Extract the (x, y) coordinate from the center of the cell holding the provided text.  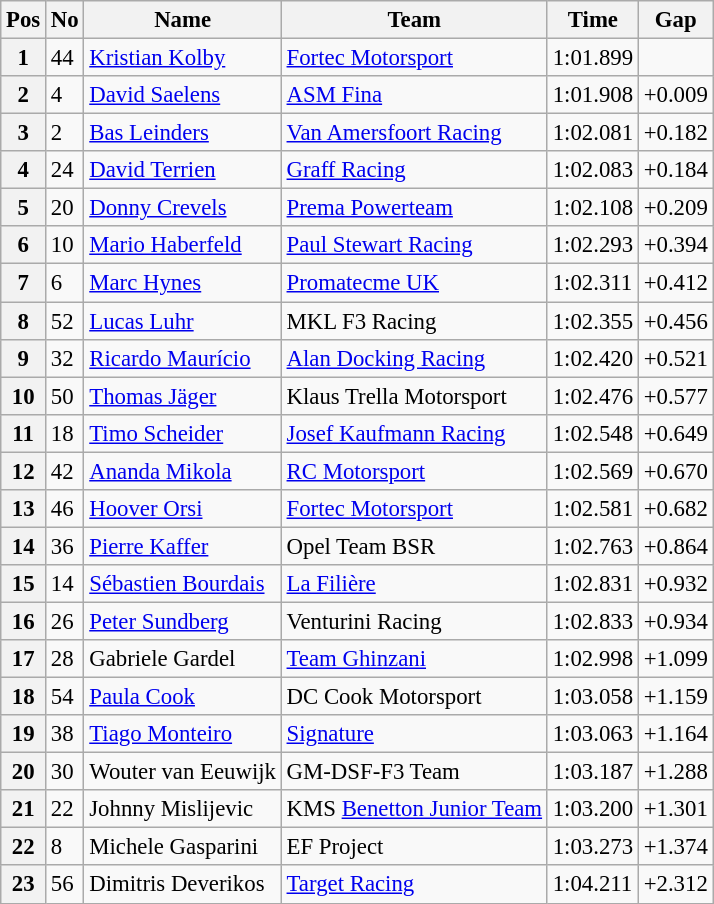
La Filière (414, 584)
1:01.908 (592, 95)
Ricardo Maurício (182, 358)
15 (24, 584)
12 (24, 471)
1:01.899 (592, 58)
Name (182, 20)
+0.394 (676, 245)
Opel Team BSR (414, 546)
Marc Hynes (182, 283)
+0.456 (676, 321)
+0.577 (676, 396)
Team (414, 20)
9 (24, 358)
Promatecme UK (414, 283)
DC Cook Motorsport (414, 697)
28 (65, 659)
GM-DSF-F3 Team (414, 772)
1:02.108 (592, 208)
38 (65, 734)
44 (65, 58)
13 (24, 509)
+1.159 (676, 697)
26 (65, 621)
46 (65, 509)
21 (24, 809)
1:02.548 (592, 433)
Van Amersfoort Racing (414, 133)
24 (65, 170)
+0.864 (676, 546)
Graff Racing (414, 170)
1:02.831 (592, 584)
19 (24, 734)
Josef Kaufmann Racing (414, 433)
52 (65, 321)
David Saelens (182, 95)
Hoover Orsi (182, 509)
1:02.083 (592, 170)
Klaus Trella Motorsport (414, 396)
Signature (414, 734)
+0.184 (676, 170)
MKL F3 Racing (414, 321)
5 (24, 208)
Michele Gasparini (182, 847)
Target Racing (414, 885)
Sébastien Bourdais (182, 584)
1:02.476 (592, 396)
1:02.833 (592, 621)
3 (24, 133)
1:02.581 (592, 509)
+0.182 (676, 133)
Gap (676, 20)
+0.670 (676, 471)
+1.301 (676, 809)
1:02.311 (592, 283)
1:02.355 (592, 321)
Lucas Luhr (182, 321)
1:02.763 (592, 546)
RC Motorsport (414, 471)
ASM Fina (414, 95)
30 (65, 772)
+0.934 (676, 621)
Paul Stewart Racing (414, 245)
+1.164 (676, 734)
Thomas Jäger (182, 396)
1:02.081 (592, 133)
Wouter van Eeuwijk (182, 772)
+0.009 (676, 95)
1:02.420 (592, 358)
50 (65, 396)
+1.099 (676, 659)
+0.412 (676, 283)
+0.682 (676, 509)
1:03.058 (592, 697)
Tiago Monteiro (182, 734)
+1.288 (676, 772)
Alan Docking Racing (414, 358)
42 (65, 471)
1:03.063 (592, 734)
+0.521 (676, 358)
+1.374 (676, 847)
11 (24, 433)
Kristian Kolby (182, 58)
+0.932 (676, 584)
Team Ghinzani (414, 659)
Mario Haberfeld (182, 245)
David Terrien (182, 170)
No (65, 20)
EF Project (414, 847)
+0.209 (676, 208)
Time (592, 20)
54 (65, 697)
1:03.273 (592, 847)
7 (24, 283)
Pierre Kaffer (182, 546)
1:03.187 (592, 772)
Prema Powerteam (414, 208)
1:02.998 (592, 659)
1 (24, 58)
Paula Cook (182, 697)
36 (65, 546)
Pos (24, 20)
Gabriele Gardel (182, 659)
1:04.211 (592, 885)
Timo Scheider (182, 433)
Ananda Mikola (182, 471)
KMS Benetton Junior Team (414, 809)
Johnny Mislijevic (182, 809)
1:02.569 (592, 471)
56 (65, 885)
Donny Crevels (182, 208)
32 (65, 358)
Dimitris Deverikos (182, 885)
23 (24, 885)
Venturini Racing (414, 621)
Bas Leinders (182, 133)
+0.649 (676, 433)
16 (24, 621)
1:03.200 (592, 809)
+2.312 (676, 885)
Peter Sundberg (182, 621)
1:02.293 (592, 245)
17 (24, 659)
